From the cell containing the given text, extract its center point as (x, y) coordinate. 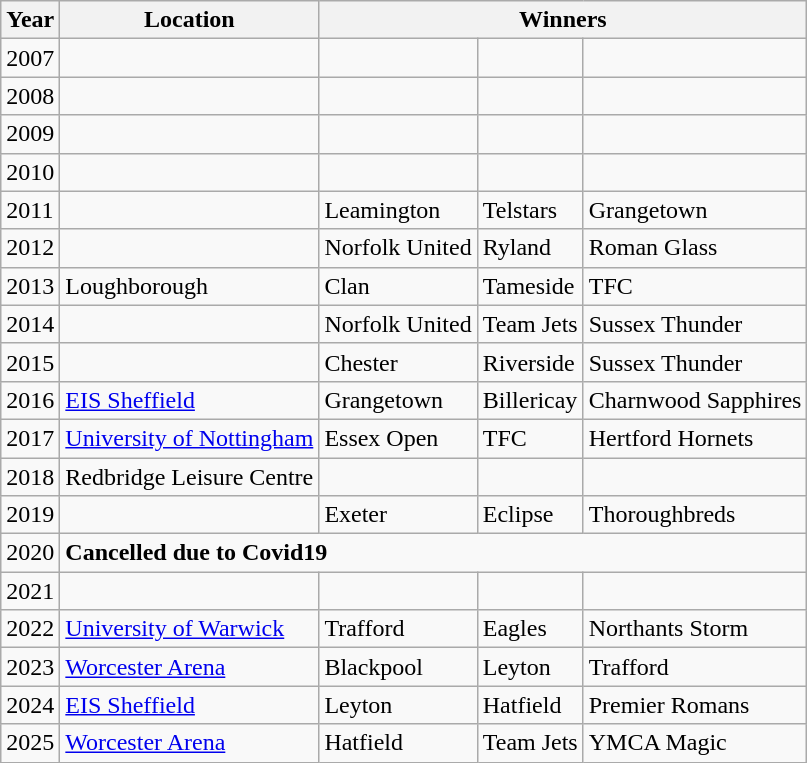
2022 (30, 629)
2025 (30, 743)
Location (190, 20)
Year (30, 20)
University of Nottingham (190, 438)
Redbridge Leisure Centre (190, 477)
Loughborough (190, 286)
YMCA Magic (695, 743)
Billericay (530, 400)
Riverside (530, 362)
Essex Open (398, 438)
Cancelled due to Covid19 (434, 553)
Premier Romans (695, 705)
Roman Glass (695, 248)
2010 (30, 172)
Ryland (530, 248)
2014 (30, 324)
Eclipse (530, 515)
2013 (30, 286)
Leamington (398, 210)
2020 (30, 553)
2016 (30, 400)
2011 (30, 210)
University of Warwick (190, 629)
2019 (30, 515)
2015 (30, 362)
2007 (30, 58)
Winners (563, 20)
Northants Storm (695, 629)
Clan (398, 286)
Blackpool (398, 667)
Charnwood Sapphires (695, 400)
2009 (30, 134)
2012 (30, 248)
Eagles (530, 629)
2023 (30, 667)
Chester (398, 362)
Telstars (530, 210)
Exeter (398, 515)
2021 (30, 591)
2017 (30, 438)
2008 (30, 96)
Tameside (530, 286)
Hertford Hornets (695, 438)
2018 (30, 477)
Thoroughbreds (695, 515)
2024 (30, 705)
